From the cell containing the given text, extract its center point as [x, y] coordinate. 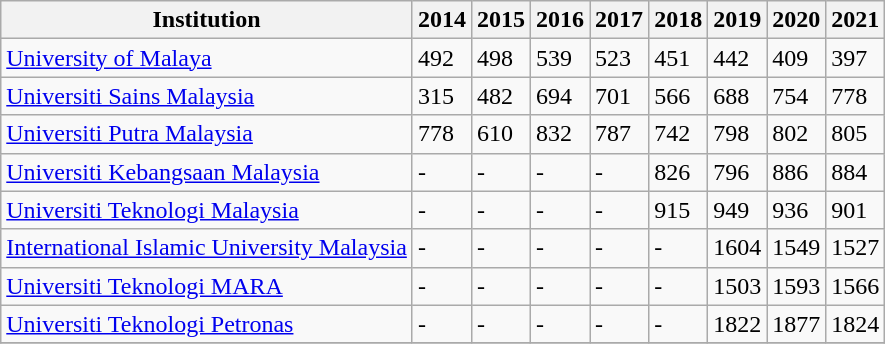
492 [442, 58]
1549 [796, 248]
805 [856, 134]
694 [560, 96]
1503 [738, 286]
1604 [738, 248]
742 [678, 134]
884 [856, 172]
2017 [620, 20]
1593 [796, 286]
798 [738, 134]
315 [442, 96]
2016 [560, 20]
451 [678, 58]
Universiti Putra Malaysia [207, 134]
787 [620, 134]
754 [796, 96]
539 [560, 58]
397 [856, 58]
886 [796, 172]
802 [796, 134]
915 [678, 210]
796 [738, 172]
1877 [796, 324]
688 [738, 96]
832 [560, 134]
482 [500, 96]
Universiti Teknologi Malaysia [207, 210]
Universiti Kebangsaan Malaysia [207, 172]
1527 [856, 248]
2014 [442, 20]
498 [500, 58]
442 [738, 58]
2018 [678, 20]
Institution [207, 20]
2019 [738, 20]
1822 [738, 324]
Universiti Sains Malaysia [207, 96]
2020 [796, 20]
610 [500, 134]
566 [678, 96]
1824 [856, 324]
936 [796, 210]
University of Malaya [207, 58]
Universiti Teknologi MARA [207, 286]
2015 [500, 20]
826 [678, 172]
901 [856, 210]
Universiti Teknologi Petronas [207, 324]
949 [738, 210]
1566 [856, 286]
2021 [856, 20]
523 [620, 58]
701 [620, 96]
409 [796, 58]
International Islamic University Malaysia [207, 248]
